Find where the given text appears and provide that cell's center as [x, y] coordinate. 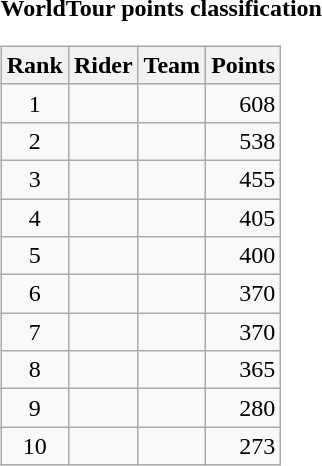
7 [34, 332]
8 [34, 370]
2 [34, 141]
365 [244, 370]
6 [34, 294]
Rank [34, 65]
538 [244, 141]
10 [34, 446]
608 [244, 103]
4 [34, 217]
405 [244, 217]
400 [244, 256]
280 [244, 408]
Points [244, 65]
3 [34, 179]
455 [244, 179]
1 [34, 103]
Rider [103, 65]
Team [172, 65]
273 [244, 446]
9 [34, 408]
5 [34, 256]
